Locate the cell with the specified text and output its (x, y) center coordinate. 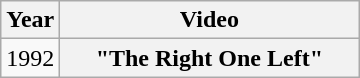
"The Right One Left" (210, 58)
Video (210, 20)
1992 (30, 58)
Year (30, 20)
